Detect which cell encompasses the target text, then output its (X, Y) center coordinate. 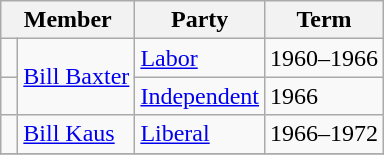
1966 (324, 96)
Liberal (200, 134)
Independent (200, 96)
Party (200, 20)
Bill Kaus (76, 134)
Labor (200, 58)
Bill Baxter (76, 77)
Term (324, 20)
Member (68, 20)
1966–1972 (324, 134)
1960–1966 (324, 58)
